Extract the (x, y) coordinate from the center of the cell holding the provided text.  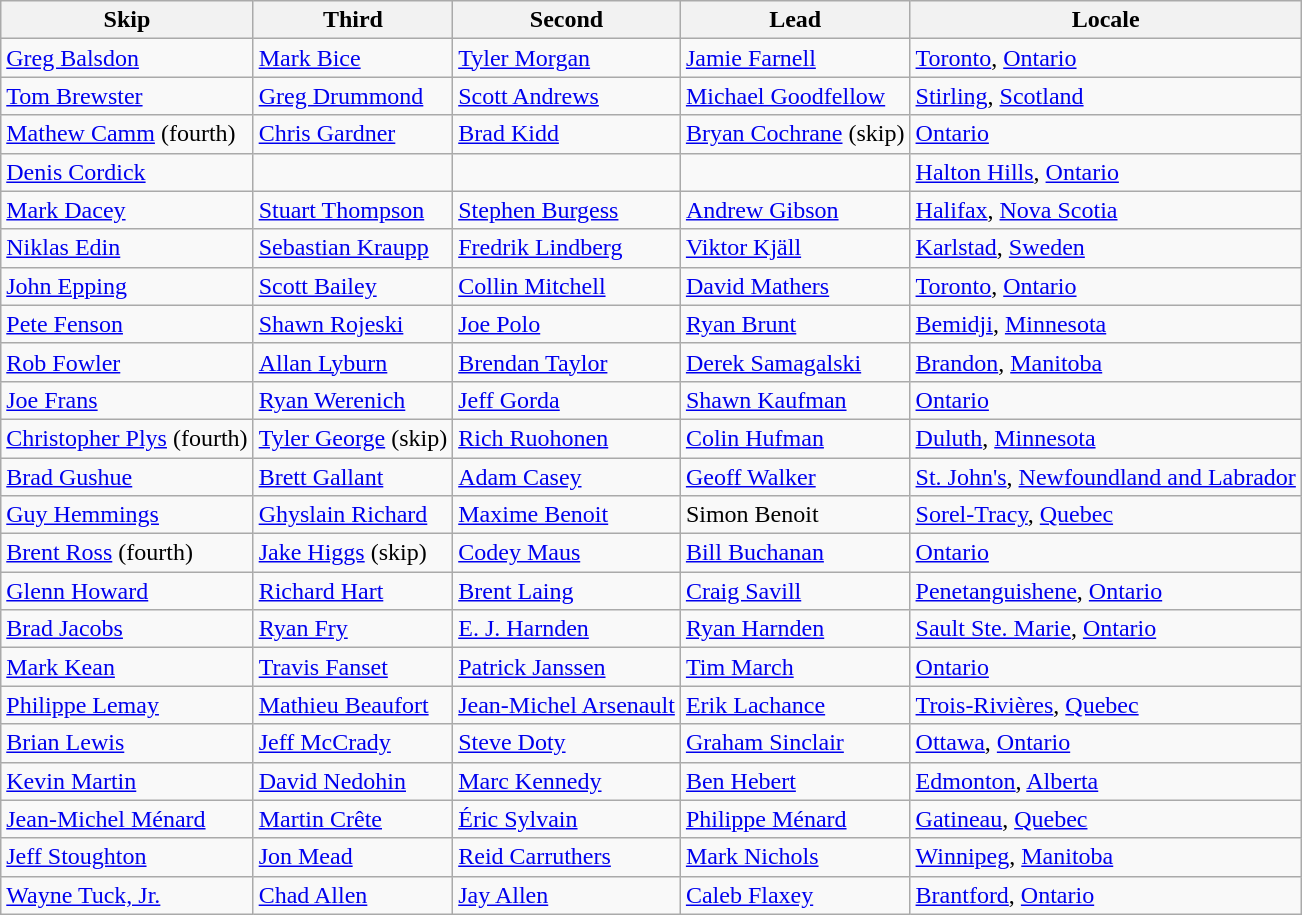
Joe Frans (127, 400)
Brad Jacobs (127, 629)
Brent Ross (fourth) (127, 553)
Caleb Flaxey (795, 895)
Shawn Kaufman (795, 400)
Shawn Rojeski (353, 324)
Brian Lewis (127, 743)
Tom Brewster (127, 96)
Erik Lachance (795, 705)
St. John's, Newfoundland and Labrador (1106, 477)
Graham Sinclair (795, 743)
Trois-Rivières, Quebec (1106, 705)
Jay Allen (567, 895)
Jean-Michel Arsenault (567, 705)
Brent Laing (567, 591)
Wayne Tuck, Jr. (127, 895)
Philippe Lemay (127, 705)
Ottawa, Ontario (1106, 743)
Sebastian Kraupp (353, 248)
Scott Andrews (567, 96)
David Mathers (795, 286)
Greg Balsdon (127, 58)
Bryan Cochrane (skip) (795, 134)
Allan Lyburn (353, 362)
Sorel-Tracy, Quebec (1106, 515)
Derek Samagalski (795, 362)
Christopher Plys (fourth) (127, 438)
Bill Buchanan (795, 553)
Gatineau, Quebec (1106, 819)
Fredrik Lindberg (567, 248)
E. J. Harnden (567, 629)
Pete Fenson (127, 324)
Marc Kennedy (567, 781)
Brett Gallant (353, 477)
Codey Maus (567, 553)
Winnipeg, Manitoba (1106, 857)
Niklas Edin (127, 248)
Ryan Werenich (353, 400)
Locale (1106, 20)
Jean-Michel Ménard (127, 819)
Stuart Thompson (353, 210)
Mark Nichols (795, 857)
Ryan Fry (353, 629)
Travis Fanset (353, 667)
Craig Savill (795, 591)
Duluth, Minnesota (1106, 438)
Glenn Howard (127, 591)
Sault Ste. Marie, Ontario (1106, 629)
Rich Ruohonen (567, 438)
Penetanguishene, Ontario (1106, 591)
Brad Gushue (127, 477)
Joe Polo (567, 324)
Edmonton, Alberta (1106, 781)
Mathew Camm (fourth) (127, 134)
Chris Gardner (353, 134)
Patrick Janssen (567, 667)
Philippe Ménard (795, 819)
Ryan Harnden (795, 629)
John Epping (127, 286)
Steve Doty (567, 743)
Jake Higgs (skip) (353, 553)
Brandon, Manitoba (1106, 362)
Tyler George (skip) (353, 438)
Tyler Morgan (567, 58)
Skip (127, 20)
Jeff Gorda (567, 400)
Martin Crête (353, 819)
Stirling, Scotland (1106, 96)
Adam Casey (567, 477)
Denis Cordick (127, 172)
Geoff Walker (795, 477)
Kevin Martin (127, 781)
Bemidji, Minnesota (1106, 324)
Éric Sylvain (567, 819)
Colin Hufman (795, 438)
Collin Mitchell (567, 286)
Ben Hebert (795, 781)
Mark Bice (353, 58)
Stephen Burgess (567, 210)
Michael Goodfellow (795, 96)
Richard Hart (353, 591)
Greg Drummond (353, 96)
Third (353, 20)
Jeff McCrady (353, 743)
Halifax, Nova Scotia (1106, 210)
Brad Kidd (567, 134)
Andrew Gibson (795, 210)
Brendan Taylor (567, 362)
Scott Bailey (353, 286)
Lead (795, 20)
Karlstad, Sweden (1106, 248)
Jeff Stoughton (127, 857)
Mark Dacey (127, 210)
Ryan Brunt (795, 324)
David Nedohin (353, 781)
Chad Allen (353, 895)
Tim March (795, 667)
Reid Carruthers (567, 857)
Viktor Kjäll (795, 248)
Guy Hemmings (127, 515)
Rob Fowler (127, 362)
Brantford, Ontario (1106, 895)
Simon Benoit (795, 515)
Second (567, 20)
Jon Mead (353, 857)
Mathieu Beaufort (353, 705)
Jamie Farnell (795, 58)
Ghyslain Richard (353, 515)
Halton Hills, Ontario (1106, 172)
Maxime Benoit (567, 515)
Mark Kean (127, 667)
